Scan for the cell matching the given text and deliver its [x, y] coordinate at center. 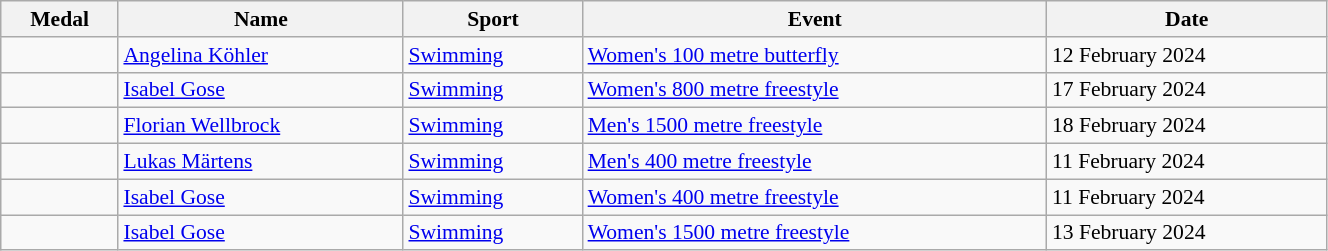
Medal [60, 19]
Name [260, 19]
Lukas Märtens [260, 162]
Sport [492, 19]
Angelina Köhler [260, 55]
Date [1187, 19]
Women's 1500 metre freestyle [815, 233]
Men's 400 metre freestyle [815, 162]
Men's 1500 metre freestyle [815, 126]
18 February 2024 [1187, 126]
Florian Wellbrock [260, 126]
Women's 800 metre freestyle [815, 90]
17 February 2024 [1187, 90]
13 February 2024 [1187, 233]
Women's 100 metre butterfly [815, 55]
12 February 2024 [1187, 55]
Event [815, 19]
Women's 400 metre freestyle [815, 197]
